Determine the (X, Y) coordinate at the center of the cell enclosing the given text.  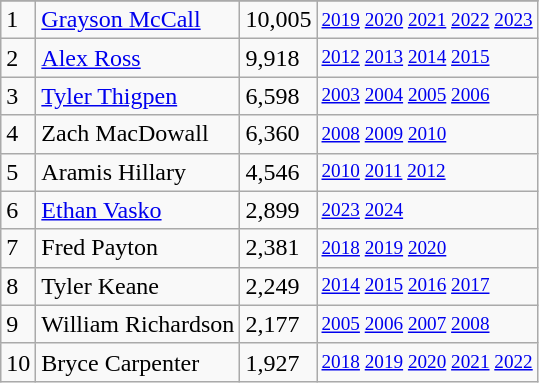
2010 2011 2012 (427, 172)
Grayson McCall (138, 20)
2,899 (278, 210)
Zach MacDowall (138, 134)
6 (18, 210)
3 (18, 96)
2008 2009 2010 (427, 134)
10 (18, 362)
6,598 (278, 96)
10,005 (278, 20)
Aramis Hillary (138, 172)
Alex Ross (138, 58)
Tyler Keane (138, 286)
Bryce Carpenter (138, 362)
2023 2024 (427, 210)
2014 2015 2016 2017 (427, 286)
2018 2019 2020 (427, 248)
1,927 (278, 362)
2,177 (278, 324)
William Richardson (138, 324)
2,381 (278, 248)
4,546 (278, 172)
2 (18, 58)
6,360 (278, 134)
2,249 (278, 286)
2019 2020 2021 2022 2023 (427, 20)
5 (18, 172)
8 (18, 286)
9,918 (278, 58)
2003 2004 2005 2006 (427, 96)
2018 2019 2020 2021 2022 (427, 362)
9 (18, 324)
7 (18, 248)
2005 2006 2007 2008 (427, 324)
1 (18, 20)
2012 2013 2014 2015 (427, 58)
Tyler Thigpen (138, 96)
Ethan Vasko (138, 210)
4 (18, 134)
Fred Payton (138, 248)
